Capture the cell that displays the provided text and extract its (x, y) central coordinate. 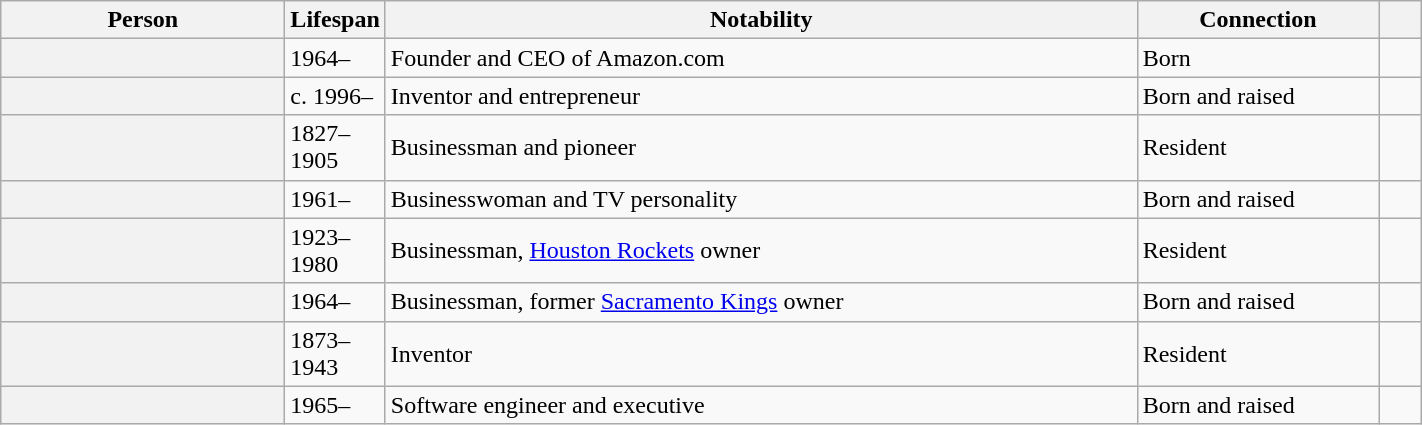
Inventor and entrepreneur (761, 96)
1827–1905 (335, 148)
c. 1996– (335, 96)
Person (143, 20)
1961– (335, 199)
Inventor (761, 354)
Businessman, former Sacramento Kings owner (761, 302)
1923–1980 (335, 250)
Businesswoman and TV personality (761, 199)
Businessman and pioneer (761, 148)
Connection (1258, 20)
Notability (761, 20)
Software engineer and executive (761, 405)
Born (1258, 58)
1965– (335, 405)
1873–1943 (335, 354)
Founder and CEO of Amazon.com (761, 58)
Lifespan (335, 20)
Businessman, Houston Rockets owner (761, 250)
